From the cell containing the given text, extract its center point as [x, y] coordinate. 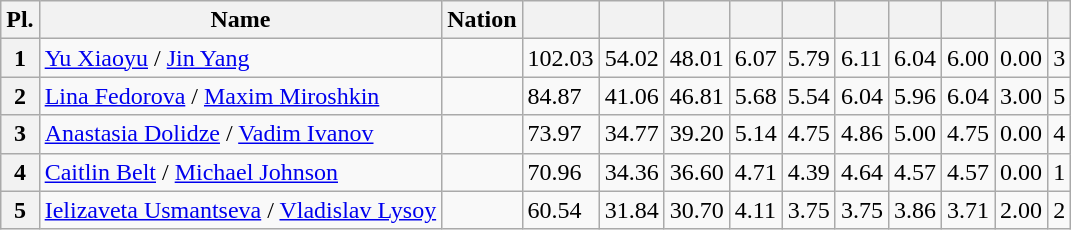
Anastasia Dolidze / Vadim Ivanov [240, 134]
30.70 [696, 210]
3.00 [1022, 96]
6.00 [968, 58]
5.96 [914, 96]
102.03 [560, 58]
6.07 [756, 58]
36.60 [696, 172]
41.06 [632, 96]
6.11 [862, 58]
Pl. [20, 20]
84.87 [560, 96]
5.54 [808, 96]
5.79 [808, 58]
4.71 [756, 172]
48.01 [696, 58]
4.86 [862, 134]
4.11 [756, 210]
Yu Xiaoyu / Jin Yang [240, 58]
54.02 [632, 58]
Name [240, 20]
Nation [482, 20]
Caitlin Belt / Michael Johnson [240, 172]
31.84 [632, 210]
3.71 [968, 210]
2.00 [1022, 210]
60.54 [560, 210]
Lina Fedorova / Maxim Miroshkin [240, 96]
4.64 [862, 172]
5.00 [914, 134]
46.81 [696, 96]
34.36 [632, 172]
4.39 [808, 172]
34.77 [632, 134]
5.68 [756, 96]
3.86 [914, 210]
Ielizaveta Usmantseva / Vladislav Lysoy [240, 210]
70.96 [560, 172]
5.14 [756, 134]
39.20 [696, 134]
73.97 [560, 134]
